Find where the given text appears and provide that cell's center as (X, Y) coordinate. 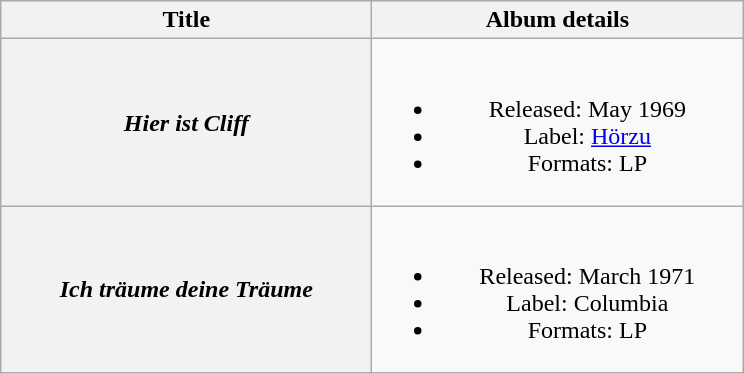
Released: March 1971Label: ColumbiaFormats: LP (558, 290)
Released: May 1969Label: HörzuFormats: LP (558, 122)
Hier ist Cliff (186, 122)
Title (186, 20)
Ich träume deine Träume (186, 290)
Album details (558, 20)
